From the cell containing the given text, extract its center point as (X, Y) coordinate. 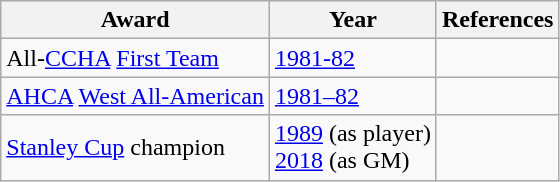
1981–82 (352, 96)
References (498, 20)
Stanley Cup champion (136, 148)
AHCA West All-American (136, 96)
All-CCHA First Team (136, 58)
1989 (as player)2018 (as GM) (352, 148)
Award (136, 20)
1981-82 (352, 58)
Year (352, 20)
